From the cell containing the given text, extract its center point as (X, Y) coordinate. 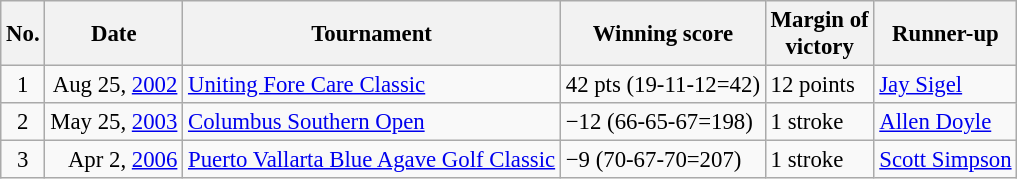
42 pts (19-11-12=42) (662, 85)
3 (23, 160)
Apr 2, 2006 (114, 160)
Scott Simpson (946, 160)
No. (23, 34)
2 (23, 122)
Allen Doyle (946, 122)
Date (114, 34)
Puerto Vallarta Blue Agave Golf Classic (372, 160)
Uniting Fore Care Classic (372, 85)
May 25, 2003 (114, 122)
Winning score (662, 34)
Columbus Southern Open (372, 122)
Tournament (372, 34)
Runner-up (946, 34)
−12 (66-65-67=198) (662, 122)
Aug 25, 2002 (114, 85)
1 (23, 85)
−9 (70-67-70=207) (662, 160)
Margin ofvictory (820, 34)
12 points (820, 85)
Jay Sigel (946, 85)
